Scan for the cell matching the given text and deliver its (x, y) coordinate at center. 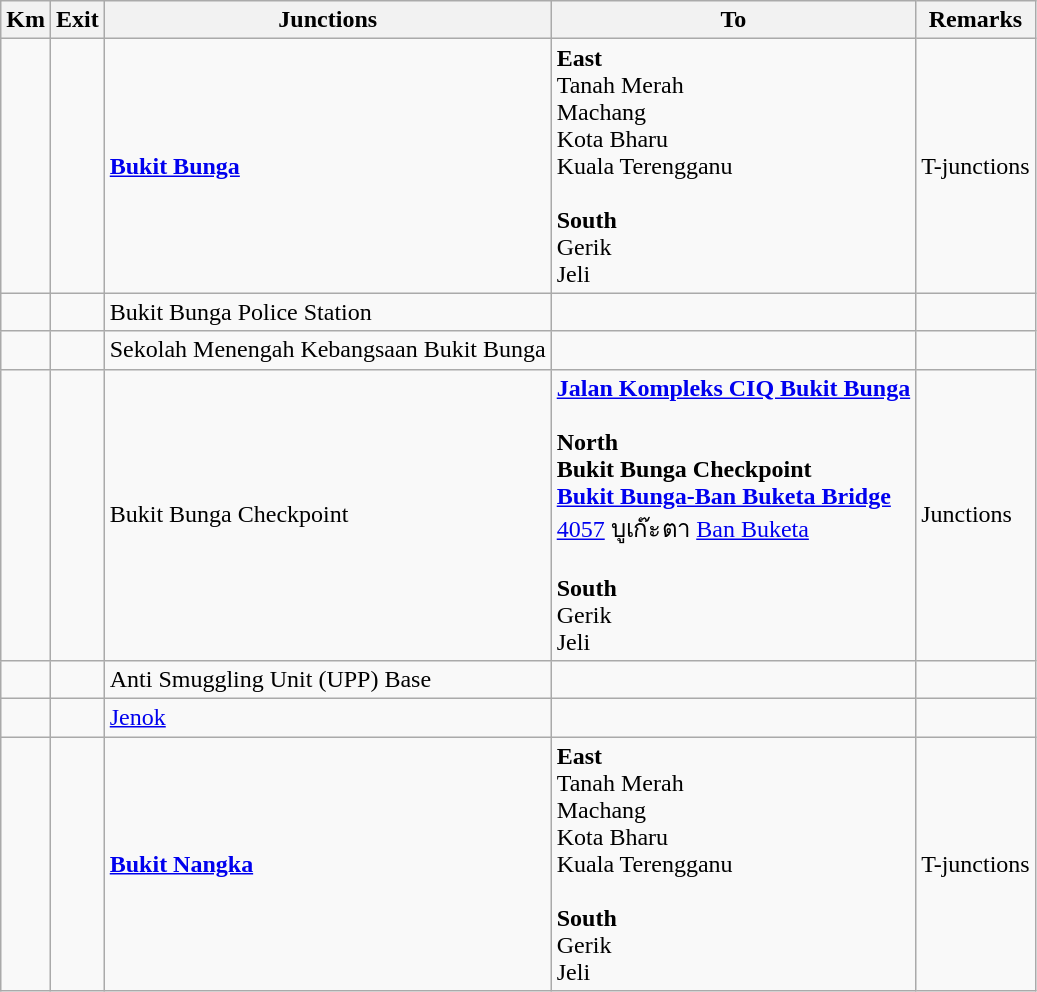
Bukit Bunga (328, 166)
Bukit Bunga Checkpoint (328, 515)
Jenok (328, 718)
Sekolah Menengah Kebangsaan Bukit Bunga (328, 350)
Anti Smuggling Unit (UPP) Base (328, 680)
Bukit Bunga Police Station (328, 312)
Exit (77, 20)
To (733, 20)
Bukit Nangka (328, 864)
Km (26, 20)
Jalan Kompleks CIQ Bukit BungaNorthBukit Bunga CheckpointBukit Bunga-Ban Buketa Bridge4057 บูเก๊ะตา Ban BuketaSouth Gerik Jeli (733, 515)
Remarks (976, 20)
